Capture the cell that displays the provided text and extract its (X, Y) central coordinate. 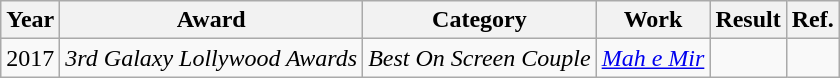
Year (30, 20)
Best On Screen Couple (480, 58)
Work (653, 20)
Mah e Mir (653, 58)
Ref. (812, 20)
Award (212, 20)
Category (480, 20)
Result (748, 20)
2017 (30, 58)
3rd Galaxy Lollywood Awards (212, 58)
